Return (X, Y) of the center of cell containing provided text 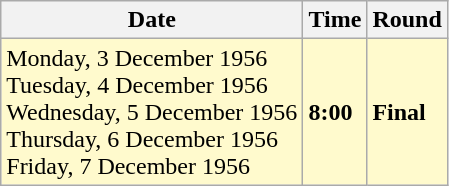
Time (335, 20)
Monday, 3 December 1956Tuesday, 4 December 1956Wednesday, 5 December 1956Thursday, 6 December 1956Friday, 7 December 1956 (152, 112)
Final (407, 112)
Round (407, 20)
8:00 (335, 112)
Date (152, 20)
